Return the (x, y) coordinate for the center point of the cell that contains the specified text.  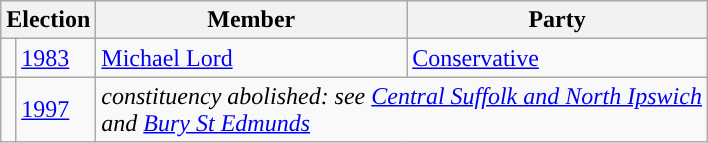
Michael Lord (252, 58)
Conservative (558, 58)
constituency abolished: see Central Suffolk and North Ipswichand Bury St Edmunds (402, 110)
Member (252, 20)
Election (48, 20)
Party (558, 20)
1983 (56, 58)
1997 (56, 110)
